Determine the [x, y] coordinate at the center of the cell enclosing the given text.  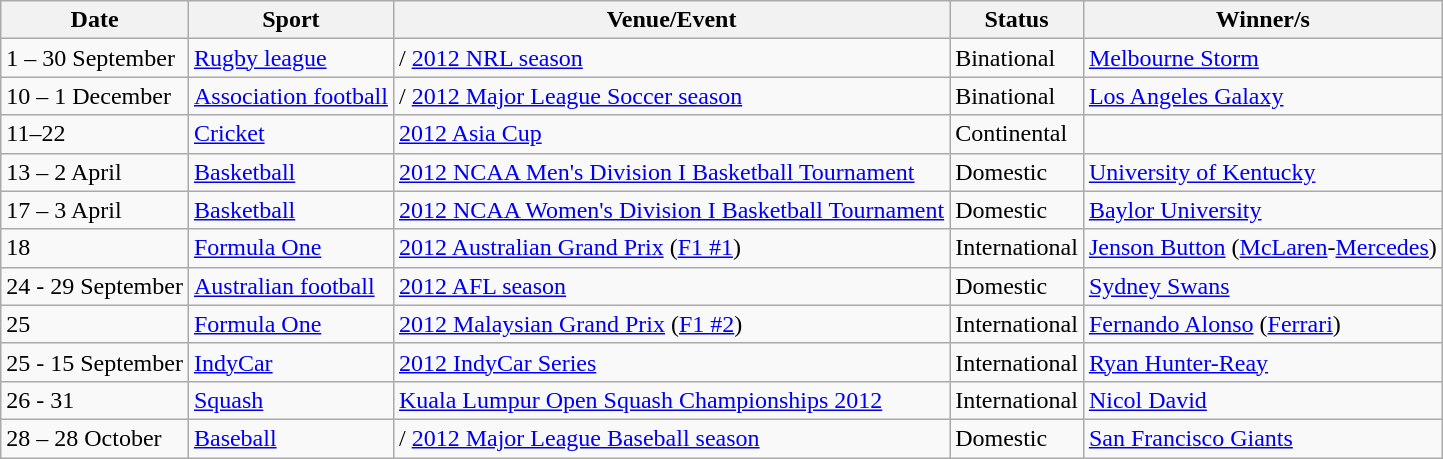
25 - 15 September [95, 362]
IndyCar [290, 362]
2012 NCAA Men's Division I Basketball Tournament [671, 172]
13 – 2 April [95, 172]
Los Angeles Galaxy [1262, 96]
Rugby league [290, 58]
Cricket [290, 134]
2012 NCAA Women's Division I Basketball Tournament [671, 210]
10 – 1 December [95, 96]
/ 2012 Major League Baseball season [671, 438]
Ryan Hunter-Reay [1262, 362]
11–22 [95, 134]
/ 2012 NRL season [671, 58]
Jenson Button (McLaren-Mercedes) [1262, 248]
2012 Malaysian Grand Prix (F1 #2) [671, 324]
Australian football [290, 286]
Continental [1017, 134]
28 – 28 October [95, 438]
Association football [290, 96]
24 - 29 September [95, 286]
Venue/Event [671, 20]
25 [95, 324]
2012 Australian Grand Prix (F1 #1) [671, 248]
Status [1017, 20]
Melbourne Storm [1262, 58]
Date [95, 20]
17 – 3 April [95, 210]
18 [95, 248]
Squash [290, 400]
Winner/s [1262, 20]
2012 AFL season [671, 286]
Baylor University [1262, 210]
Kuala Lumpur Open Squash Championships 2012 [671, 400]
Baseball [290, 438]
2012 IndyCar Series [671, 362]
26 - 31 [95, 400]
1 – 30 September [95, 58]
/ 2012 Major League Soccer season [671, 96]
Nicol David [1262, 400]
Sport [290, 20]
University of Kentucky [1262, 172]
San Francisco Giants [1262, 438]
2012 Asia Cup [671, 134]
Sydney Swans [1262, 286]
Fernando Alonso (Ferrari) [1262, 324]
